For the text-containing cell, return its midpoint in [X, Y] coordinate format. 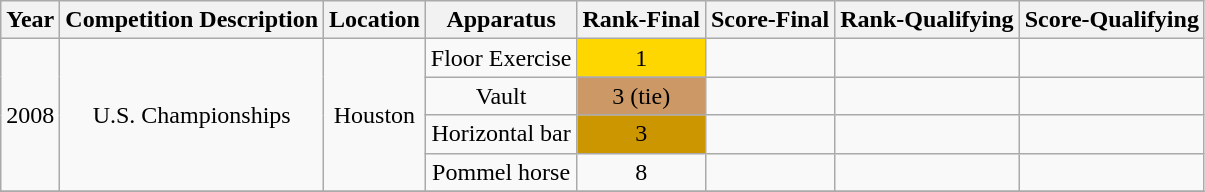
Rank-Qualifying [927, 20]
Apparatus [501, 20]
Score-Final [770, 20]
Year [30, 20]
Location [375, 20]
Floor Exercise [501, 58]
Score-Qualifying [1112, 20]
Horizontal bar [501, 134]
U.S. Championships [192, 115]
Rank-Final [641, 20]
Pommel horse [501, 172]
Vault [501, 96]
3 (tie) [641, 96]
2008 [30, 115]
Houston [375, 115]
Competition Description [192, 20]
8 [641, 172]
3 [641, 134]
1 [641, 58]
